Return [x, y] of the center of cell containing provided text 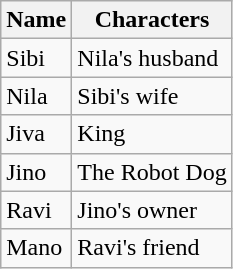
Sibi [36, 58]
Jiva [36, 134]
Nila's husband [152, 58]
Ravi's friend [152, 248]
Nila [36, 96]
The Robot Dog [152, 172]
Mano [36, 248]
Jino's owner [152, 210]
Jino [36, 172]
Characters [152, 20]
Sibi's wife [152, 96]
King [152, 134]
Ravi [36, 210]
Name [36, 20]
